Extract the [X, Y] coordinate from the center of the cell holding the provided text.  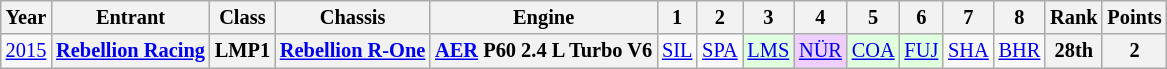
3 [768, 17]
COA [874, 51]
4 [820, 17]
Points [1134, 17]
Engine [544, 17]
SHA [968, 51]
5 [874, 17]
Class [242, 17]
LMS [768, 51]
SPA [720, 51]
8 [1020, 17]
Entrant [130, 17]
7 [968, 17]
Year [26, 17]
Rank [1074, 17]
SIL [677, 51]
LMP1 [242, 51]
1 [677, 17]
Rebellion Racing [130, 51]
6 [922, 17]
2015 [26, 51]
AER P60 2.4 L Turbo V6 [544, 51]
BHR [1020, 51]
28th [1074, 51]
FUJ [922, 51]
Rebellion R-One [352, 51]
NÜR [820, 51]
Chassis [352, 17]
